Determine the [X, Y] coordinate at the center of the cell enclosing the given text.  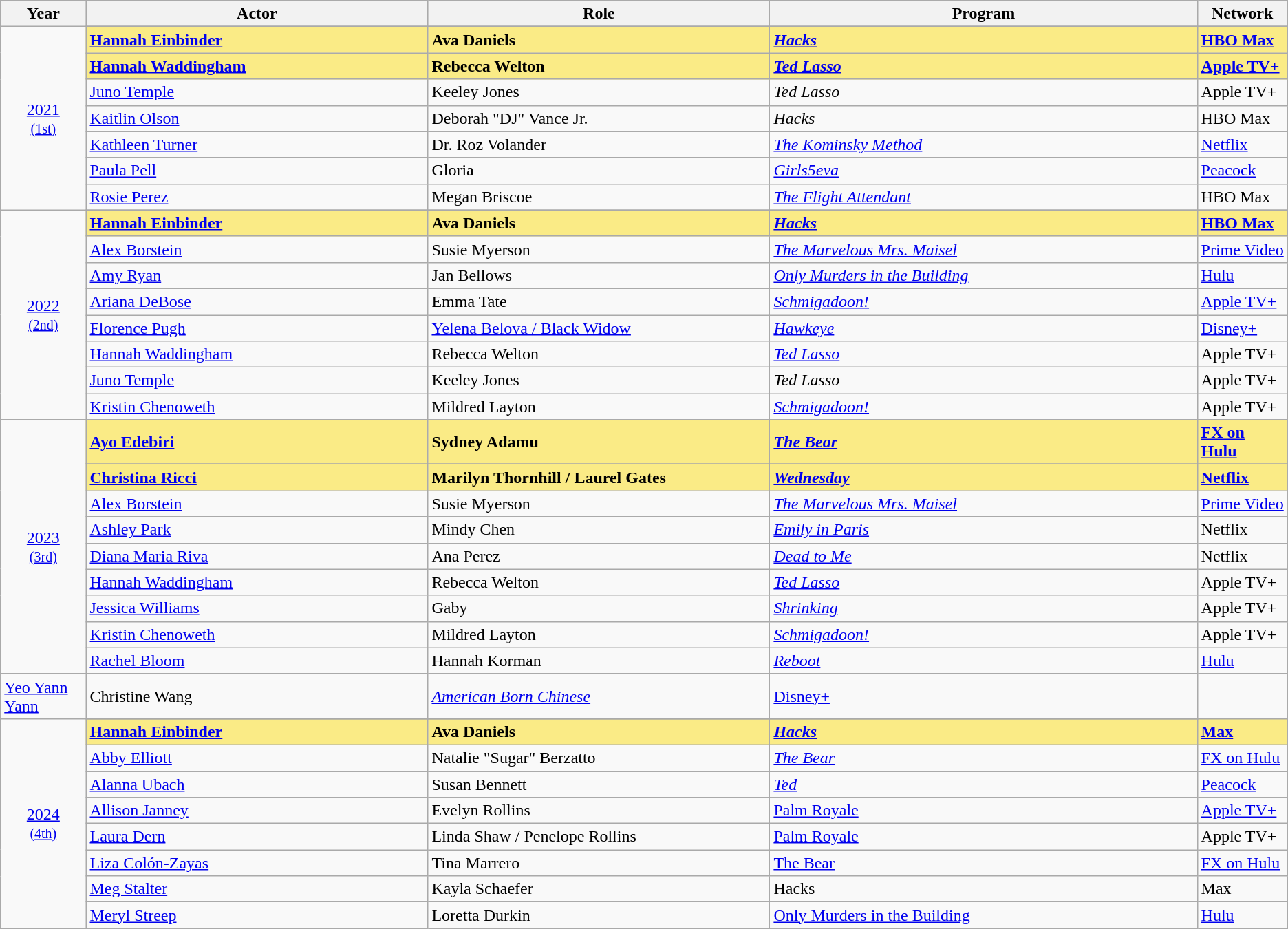
The Flight Attendant [984, 197]
Yelena Belova / Black Widow [599, 328]
Megan Briscoe [599, 197]
Allison Janney [257, 811]
Shrinking [984, 608]
Liza Colón-Zayas [257, 863]
Gloria [599, 171]
Hawkeye [984, 328]
Laura Dern [257, 837]
Susan Bennett [599, 784]
Kathleen Turner [257, 145]
Ayo Edebiri [257, 442]
Network [1243, 14]
Emma Tate [599, 301]
Program [984, 14]
Wednesday [984, 478]
Hannah Korman [599, 661]
Emily in Paris [984, 530]
Abby Elliott [257, 758]
Ana Perez [599, 556]
2021(1st) [43, 118]
2024(4th) [43, 823]
Sydney Adamu [599, 442]
Dead to Me [984, 556]
2023(3rd) [43, 547]
Rosie Perez [257, 197]
2022(2nd) [43, 314]
Florence Pugh [257, 328]
Christina Ricci [257, 478]
Ted [984, 784]
Mindy Chen [599, 530]
Kayla Schaefer [599, 889]
Alanna Ubach [257, 784]
Deborah "DJ" Vance Jr. [599, 118]
Ashley Park [257, 530]
Natalie "Sugar" Berzatto [599, 758]
Diana Maria Riva [257, 556]
Kaitlin Olson [257, 118]
Reboot [984, 661]
Christine Wang [257, 696]
Role [599, 14]
Evelyn Rollins [599, 811]
Actor [257, 14]
Tina Marrero [599, 863]
Year [43, 14]
Paula Pell [257, 171]
Jan Bellows [599, 275]
Jessica Williams [257, 608]
Yeo Yann Yann [43, 696]
Rachel Bloom [257, 661]
Girls5eva [984, 171]
Meg Stalter [257, 889]
The Kominsky Method [984, 145]
Gaby [599, 608]
Linda Shaw / Penelope Rollins [599, 837]
Ariana DeBose [257, 301]
Amy Ryan [257, 275]
Dr. Roz Volander [599, 145]
Marilyn Thornhill / Laurel Gates [599, 478]
American Born Chinese [599, 696]
Meryl Streep [257, 915]
Loretta Durkin [599, 915]
